Return the [x, y] coordinate for the center point of the cell that contains the specified text.  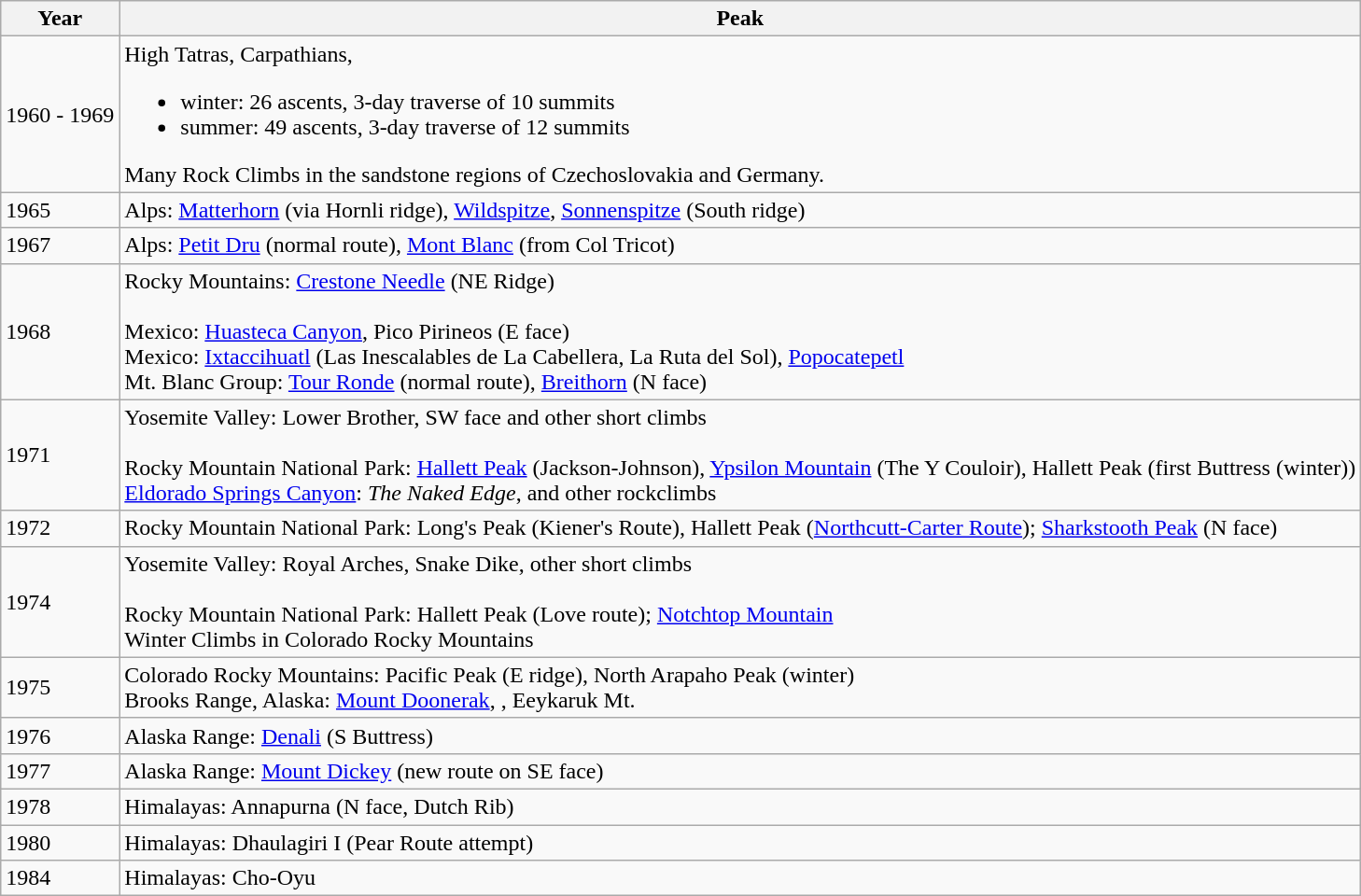
1971 [60, 455]
1976 [60, 735]
1975 [60, 687]
Alaska Range: Mount Dickey (new route on SE face) [740, 771]
Colorado Rocky Mountains: Pacific Peak (E ridge), North Arapaho Peak (winter)Brooks Range, Alaska: Mount Doonerak, , Eeykaruk Mt. [740, 687]
Year [60, 19]
Himalayas: Dhaulagiri I (Pear Route attempt) [740, 843]
Peak [740, 19]
Himalayas: Annapurna (N face, Dutch Rib) [740, 806]
1974 [60, 601]
1984 [60, 878]
Alaska Range: Denali (S Buttress) [740, 735]
Alps: Matterhorn (via Hornli ridge), Wildspitze, Sonnenspitze (South ridge) [740, 210]
Himalayas: Cho-Oyu [740, 878]
1968 [60, 331]
1977 [60, 771]
1980 [60, 843]
Rocky Mountain National Park: Long's Peak (Kiener's Route), Hallett Peak (Northcutt-Carter Route); Sharkstooth Peak (N face) [740, 528]
1960 - 1969 [60, 114]
1965 [60, 210]
1978 [60, 806]
1972 [60, 528]
1967 [60, 245]
Alps: Petit Dru (normal route), Mont Blanc (from Col Tricot) [740, 245]
